Return (X, Y) of the center of cell containing provided text 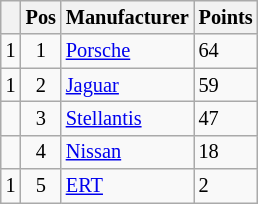
Manufacturer (128, 17)
Porsche (128, 51)
Nissan (128, 152)
ERT (128, 186)
Jaguar (128, 85)
3 (41, 118)
Pos (41, 17)
18 (226, 152)
Stellantis (128, 118)
64 (226, 51)
Points (226, 17)
59 (226, 85)
47 (226, 118)
4 (41, 152)
5 (41, 186)
